Return the [X, Y] coordinate for the center point of the cell that contains the specified text.  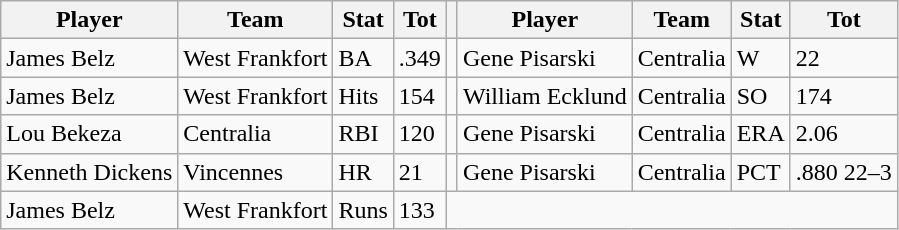
120 [420, 134]
RBI [363, 134]
Lou Bekeza [90, 134]
William Ecklund [544, 96]
Runs [363, 210]
2.06 [844, 134]
Kenneth Dickens [90, 172]
22 [844, 58]
HR [363, 172]
W [760, 58]
154 [420, 96]
ERA [760, 134]
SO [760, 96]
174 [844, 96]
.349 [420, 58]
PCT [760, 172]
Vincennes [256, 172]
133 [420, 210]
Hits [363, 96]
BA [363, 58]
21 [420, 172]
.880 22–3 [844, 172]
